From the cell containing the given text, extract its center point as [X, Y] coordinate. 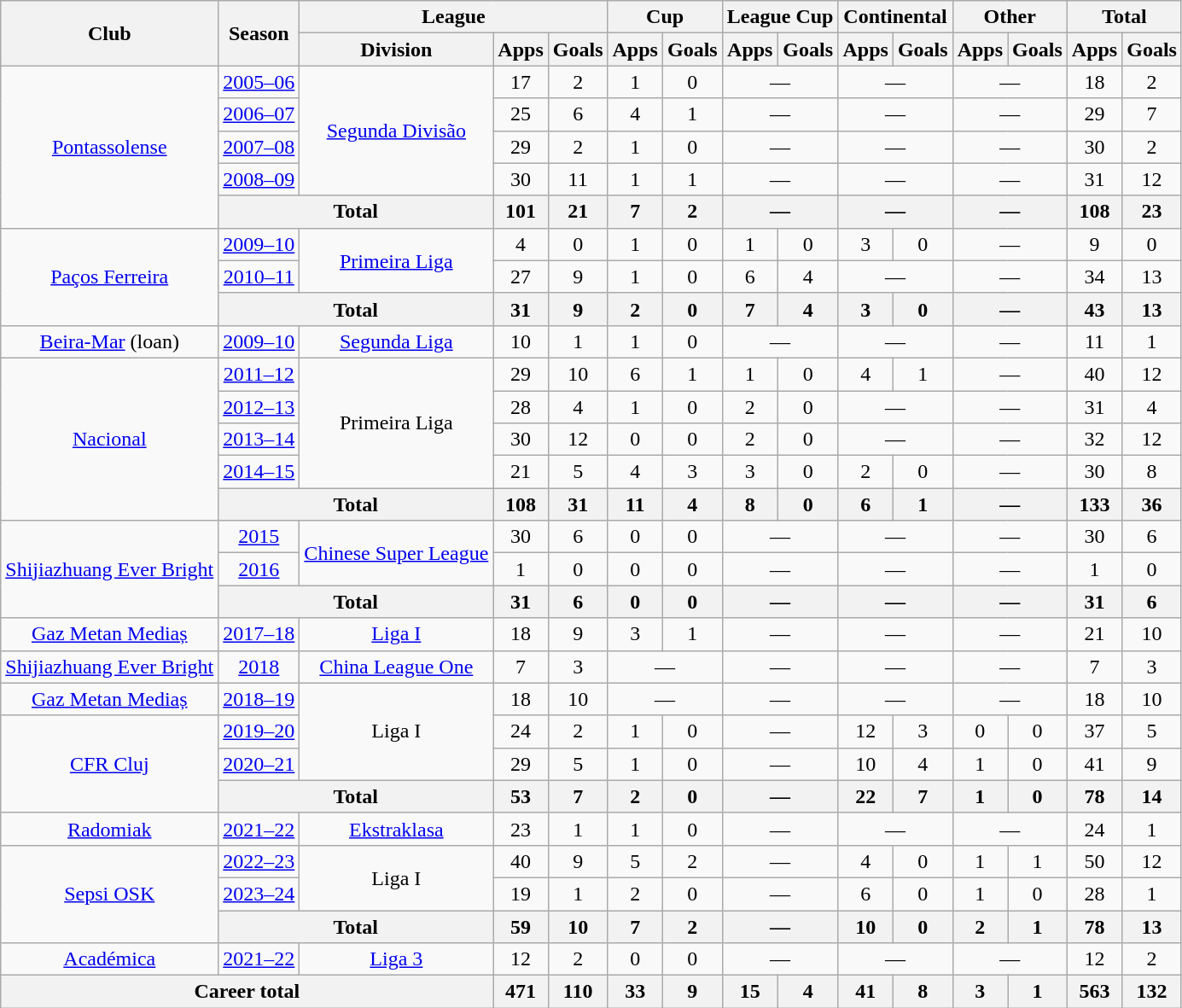
China League One [396, 667]
League [454, 17]
2006–07 [259, 114]
Ekstraklasa [396, 829]
Club [109, 33]
27 [521, 277]
32 [1094, 440]
2005–06 [259, 82]
2008–09 [259, 179]
Other [1010, 17]
2016 [259, 569]
43 [1094, 309]
50 [1094, 861]
25 [521, 114]
Segunda Liga [396, 341]
36 [1152, 504]
Académica [109, 959]
2011–12 [259, 374]
Sepsi OSK [109, 894]
110 [578, 992]
2015 [259, 537]
CFR Cluj [109, 764]
2007–08 [259, 147]
133 [1094, 504]
2023–24 [259, 894]
2014–15 [259, 472]
League Cup [780, 17]
2017–18 [259, 634]
34 [1094, 277]
22 [865, 796]
17 [521, 82]
2020–21 [259, 764]
Pontassolense [109, 147]
Career total [247, 992]
2013–14 [259, 440]
Radomiak [109, 829]
59 [521, 926]
53 [521, 796]
2022–23 [259, 861]
2018–19 [259, 699]
19 [521, 894]
132 [1152, 992]
37 [1094, 731]
14 [1152, 796]
Cup [665, 17]
563 [1094, 992]
Paços Ferreira [109, 277]
33 [635, 992]
2018 [259, 667]
471 [521, 992]
Chinese Super League [396, 553]
2019–20 [259, 731]
15 [749, 992]
101 [521, 212]
Continental [895, 17]
Season [259, 33]
Liga 3 [396, 959]
Segunda Divisão [396, 131]
2012–13 [259, 407]
Nacional [109, 439]
Division [396, 50]
2010–11 [259, 277]
Beira-Mar (loan) [109, 341]
